Scan for the cell matching the given text and deliver its (X, Y) coordinate at center. 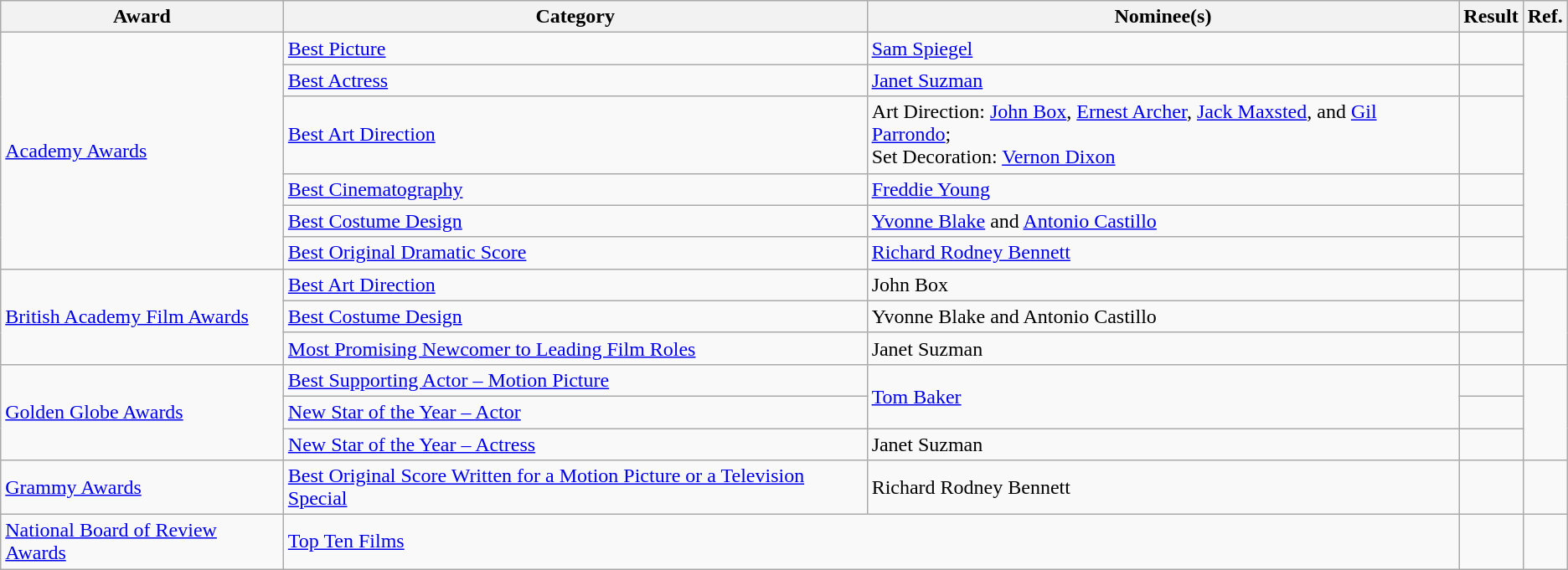
New Star of the Year – Actress (575, 444)
Best Cinematography (575, 189)
Golden Globe Awards (142, 412)
Freddie Young (1163, 189)
Best Supporting Actor – Motion Picture (575, 380)
Nominee(s) (1163, 17)
National Board of Review Awards (142, 542)
John Box (1163, 285)
British Academy Film Awards (142, 316)
New Star of the Year – Actor (575, 412)
Most Promising Newcomer to Leading Film Roles (575, 348)
Tom Baker (1163, 396)
Best Original Dramatic Score (575, 253)
Category (575, 17)
Best Actress (575, 80)
Result (1491, 17)
Best Original Score Written for a Motion Picture or a Television Special (575, 487)
Ref. (1545, 17)
Award (142, 17)
Grammy Awards (142, 487)
Art Direction: John Box, Ernest Archer, Jack Maxsted, and Gil Parrondo; Set Decoration: Vernon Dixon (1163, 135)
Sam Spiegel (1163, 49)
Best Picture (575, 49)
Academy Awards (142, 151)
Top Ten Films (871, 542)
